Return the [x, y] coordinate for the center point of the cell that contains the specified text.  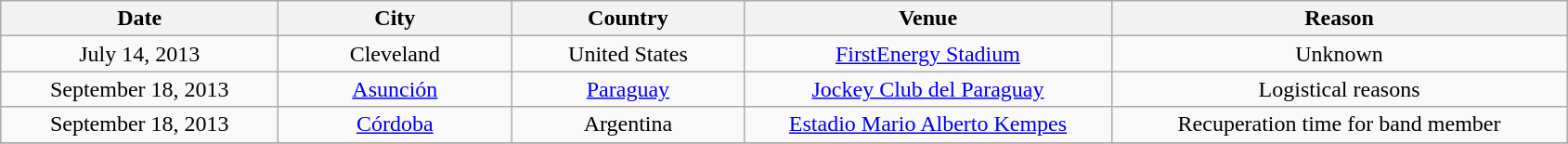
Reason [1339, 19]
FirstEnergy Stadium [928, 54]
Unknown [1339, 54]
Cleveland [395, 54]
Argentina [628, 124]
Country [628, 19]
Córdoba [395, 124]
July 14, 2013 [139, 54]
United States [628, 54]
Asunción [395, 89]
Jockey Club del Paraguay [928, 89]
Logistical reasons [1339, 89]
City [395, 19]
Recuperation time for band member [1339, 124]
Estadio Mario Alberto Kempes [928, 124]
Venue [928, 19]
Date [139, 19]
Paraguay [628, 89]
